Locate the cell with the specified text and output its [x, y] center coordinate. 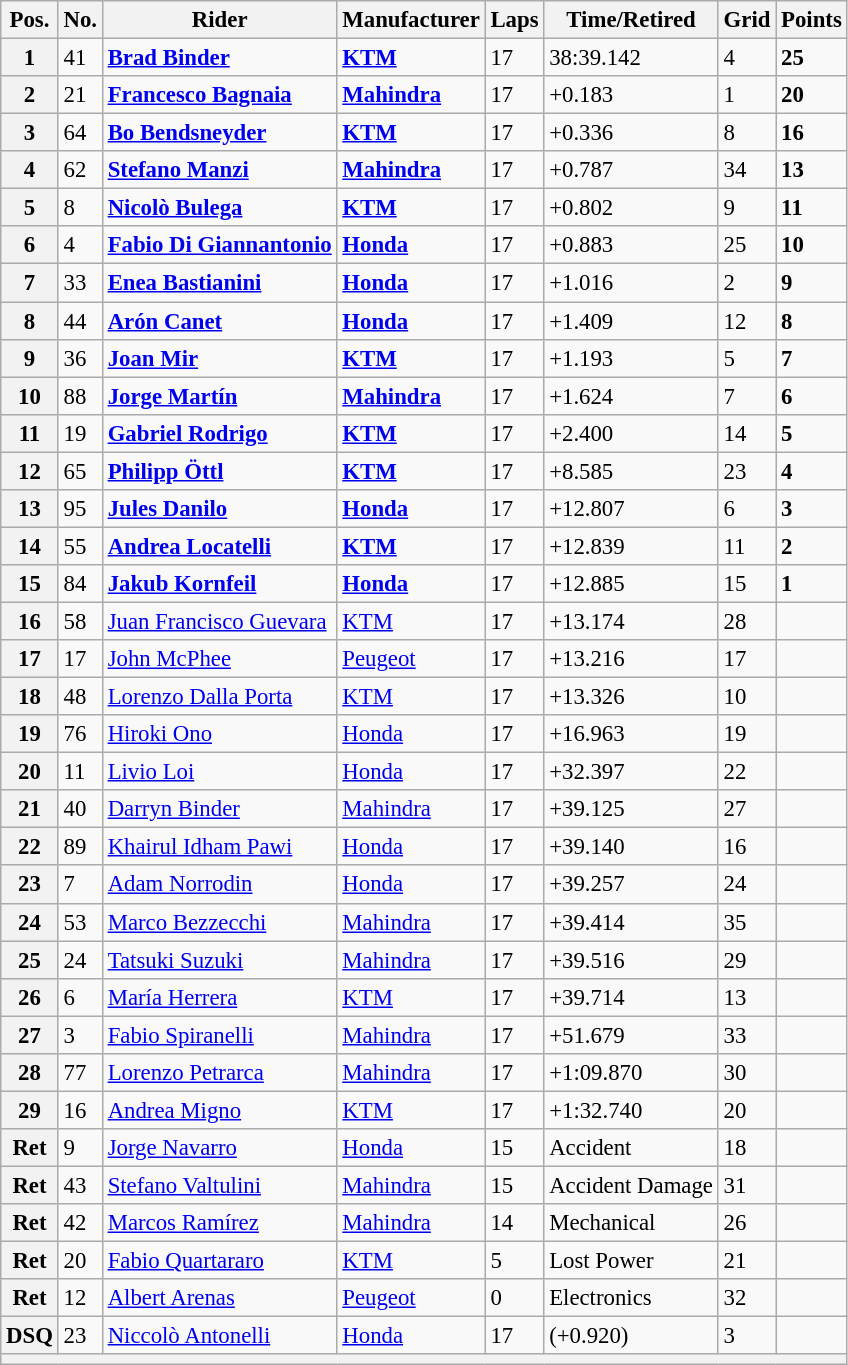
43 [80, 1185]
+39.714 [631, 997]
Laps [514, 20]
Francesco Bagnaia [220, 95]
65 [80, 471]
+1.624 [631, 396]
Fabio Di Giannantonio [220, 245]
Grid [746, 20]
+39.125 [631, 809]
+32.397 [631, 772]
Lost Power [631, 1261]
40 [80, 809]
Marcos Ramírez [220, 1223]
+12.839 [631, 546]
Philipp Öttl [220, 471]
Bo Bendsneyder [220, 133]
64 [80, 133]
Juan Francisco Guevara [220, 621]
Manufacturer [411, 20]
Jorge Navarro [220, 1148]
Pos. [30, 20]
Points [812, 20]
Time/Retired [631, 20]
30 [746, 1073]
+2.400 [631, 433]
Jules Danilo [220, 509]
84 [80, 584]
58 [80, 621]
Tatsuki Suzuki [220, 960]
32 [746, 1298]
88 [80, 396]
95 [80, 509]
Jakub Kornfeil [220, 584]
No. [80, 20]
Hiroki Ono [220, 734]
John McPhee [220, 659]
Niccolò Antonelli [220, 1336]
Rider [220, 20]
+0.787 [631, 170]
Darryn Binder [220, 809]
Nicolò Bulega [220, 208]
+1.016 [631, 283]
42 [80, 1223]
77 [80, 1073]
Accident [631, 1148]
+1:32.740 [631, 1110]
Fabio Quartararo [220, 1261]
76 [80, 734]
+39.257 [631, 885]
Marco Bezzecchi [220, 922]
+12.807 [631, 509]
0 [514, 1298]
+39.516 [631, 960]
+39.140 [631, 847]
34 [746, 170]
Mechanical [631, 1223]
+39.414 [631, 922]
Adam Norrodin [220, 885]
Joan Mir [220, 358]
Electronics [631, 1298]
+1.409 [631, 321]
Arón Canet [220, 321]
48 [80, 697]
+1.193 [631, 358]
36 [80, 358]
+0.183 [631, 95]
+13.216 [631, 659]
38:39.142 [631, 58]
Stefano Manzi [220, 170]
41 [80, 58]
Enea Bastianini [220, 283]
Livio Loi [220, 772]
Lorenzo Dalla Porta [220, 697]
Accident Damage [631, 1185]
+0.883 [631, 245]
(+0.920) [631, 1336]
+16.963 [631, 734]
35 [746, 922]
+13.326 [631, 697]
62 [80, 170]
+51.679 [631, 1035]
Jorge Martín [220, 396]
31 [746, 1185]
DSQ [30, 1336]
Albert Arenas [220, 1298]
89 [80, 847]
Khairul Idham Pawi [220, 847]
Fabio Spiranelli [220, 1035]
Andrea Locatelli [220, 546]
Lorenzo Petrarca [220, 1073]
María Herrera [220, 997]
Gabriel Rodrigo [220, 433]
53 [80, 922]
+1:09.870 [631, 1073]
+0.802 [631, 208]
+0.336 [631, 133]
+12.885 [631, 584]
+8.585 [631, 471]
Brad Binder [220, 58]
55 [80, 546]
Andrea Migno [220, 1110]
Stefano Valtulini [220, 1185]
+13.174 [631, 621]
44 [80, 321]
